Search for the cell housing the specified text and yield its (X, Y) center coordinate. 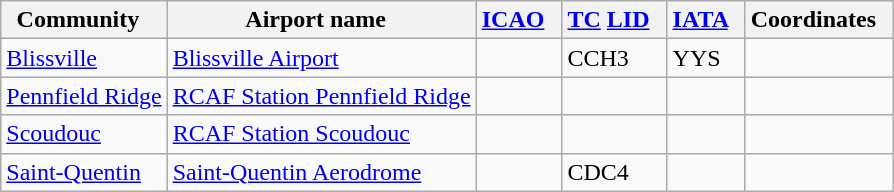
Coordinates (819, 20)
TC LID (614, 20)
Blissville (84, 58)
Community (84, 20)
IATA (706, 20)
Airport name (322, 20)
Blissville Airport (322, 58)
CCH3 (614, 58)
Scoudouc (84, 134)
RCAF Station Scoudouc (322, 134)
ICAO (519, 20)
YYS (706, 58)
Saint-Quentin Aerodrome (322, 172)
Pennfield Ridge (84, 96)
Saint-Quentin (84, 172)
CDC4 (614, 172)
RCAF Station Pennfield Ridge (322, 96)
